Search for the cell housing the specified text and yield its [X, Y] center coordinate. 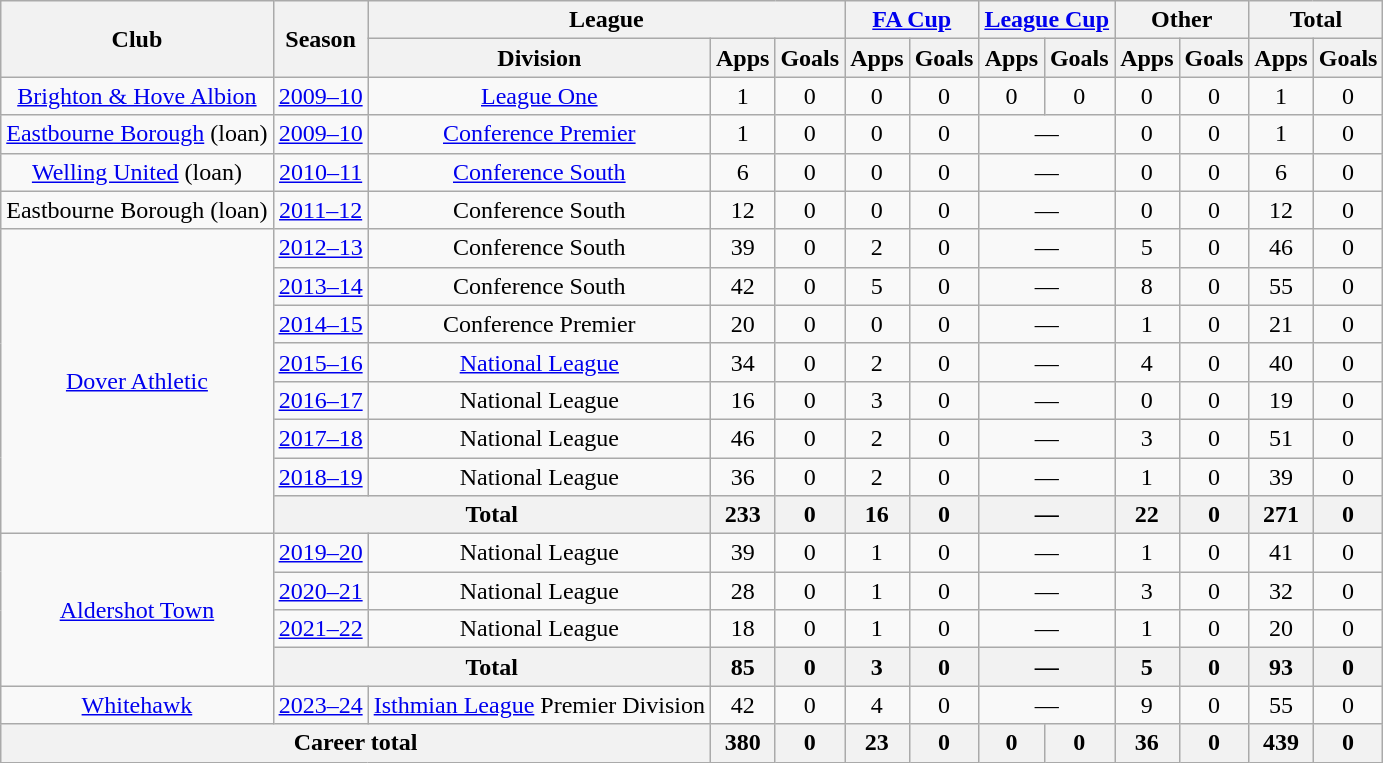
2018–19 [320, 477]
22 [1147, 515]
93 [1281, 667]
League Cup [1047, 20]
34 [742, 362]
9 [1147, 705]
2016–17 [320, 400]
2023–24 [320, 705]
51 [1281, 438]
2021–22 [320, 629]
2013–14 [320, 286]
FA Cup [912, 20]
League [606, 20]
2020–21 [320, 591]
2017–18 [320, 438]
League One [539, 96]
21 [1281, 324]
2010–11 [320, 172]
Division [539, 58]
19 [1281, 400]
Club [137, 39]
8 [1147, 286]
2014–15 [320, 324]
2011–12 [320, 210]
Other [1182, 20]
85 [742, 667]
2015–16 [320, 362]
40 [1281, 362]
2012–13 [320, 248]
Isthmian League Premier Division [539, 705]
2019–20 [320, 553]
233 [742, 515]
41 [1281, 553]
32 [1281, 591]
18 [742, 629]
380 [742, 743]
Career total [356, 743]
Aldershot Town [137, 610]
Whitehawk [137, 705]
Welling United (loan) [137, 172]
Brighton & Hove Albion [137, 96]
23 [877, 743]
28 [742, 591]
Dover Athletic [137, 381]
271 [1281, 515]
Season [320, 39]
439 [1281, 743]
